Extract the [x, y] coordinate from the center of the cell holding the provided text.  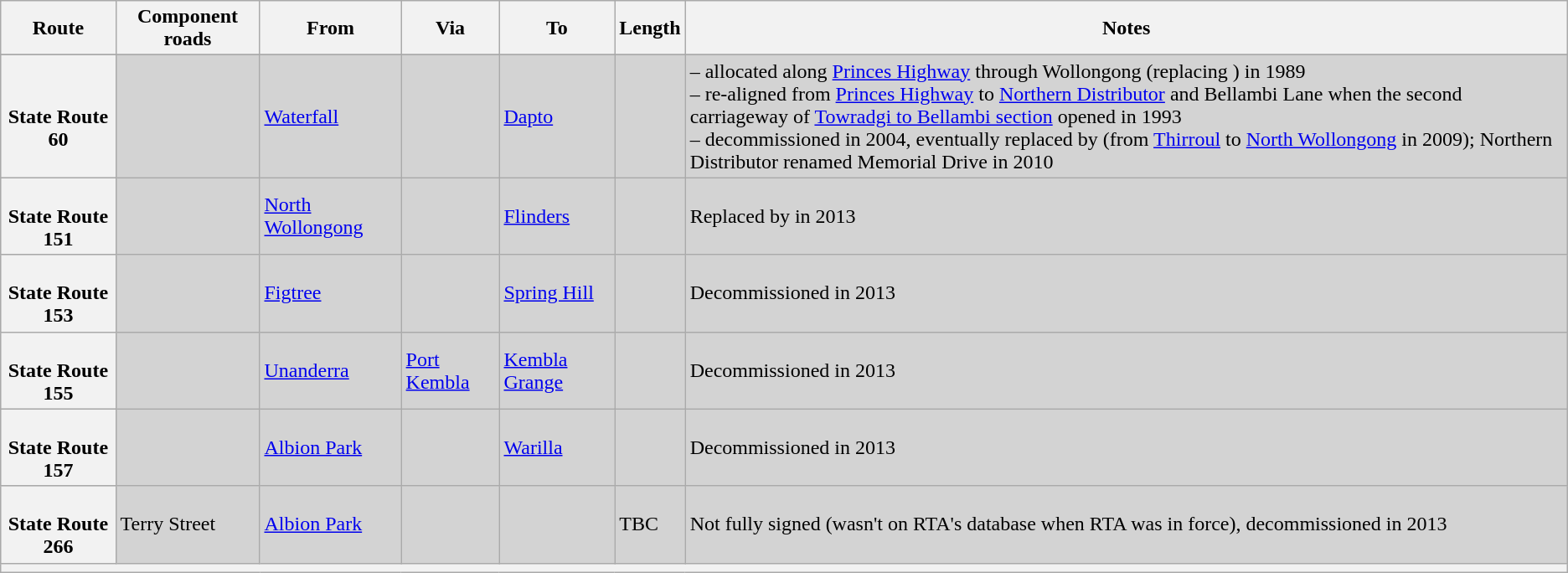
State Route 151 [59, 216]
To [557, 28]
Via [451, 28]
Spring Hill [557, 293]
Route [59, 28]
Dapto [557, 116]
Port Kembla [451, 370]
Kembla Grange [557, 370]
From [330, 28]
Waterfall [330, 116]
TBC [650, 524]
North Wollongong [330, 216]
State Route 155 [59, 370]
Not fully signed (wasn't on RTA's database when RTA was in force), decommissioned in 2013 [1126, 524]
Unanderra [330, 370]
Length [650, 28]
Figtree [330, 293]
State Route 60 [59, 116]
State Route 153 [59, 293]
State Route 157 [59, 447]
Flinders [557, 216]
Notes [1126, 28]
Replaced by in 2013 [1126, 216]
Warilla [557, 447]
Terry Street [188, 524]
State Route 266 [59, 524]
Component roads [188, 28]
